Locate the cell with the specified text and output its (x, y) center coordinate. 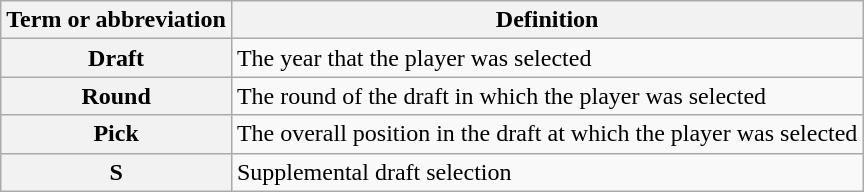
Term or abbreviation (116, 20)
Definition (547, 20)
The overall position in the draft at which the player was selected (547, 134)
The year that the player was selected (547, 58)
S (116, 172)
Draft (116, 58)
Pick (116, 134)
The round of the draft in which the player was selected (547, 96)
Supplemental draft selection (547, 172)
Round (116, 96)
